Locate the cell with the specified text and output its [X, Y] center coordinate. 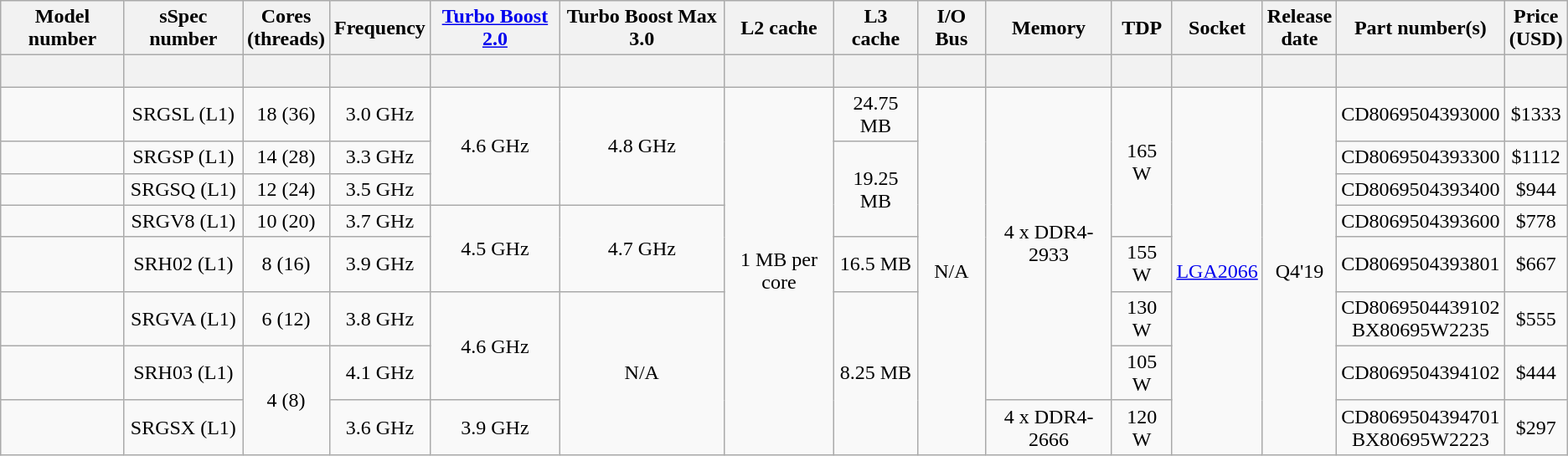
4 x DDR4-2666 [1049, 427]
Cores(threads) [286, 28]
L2 cache [779, 28]
24.75 MB [876, 114]
CD8069504394102 [1421, 373]
CD8069504393801 [1421, 264]
Q4'19 [1299, 271]
SRGV8 (L1) [183, 221]
LGA2066 [1217, 271]
3.7 GHz [379, 221]
3.6 GHz [379, 427]
CD8069504394701BX80695W2223 [1421, 427]
CD8069504393300 [1421, 157]
3.5 GHz [379, 189]
sSpec number [183, 28]
$667 [1536, 264]
Turbo Boost Max 3.0 [642, 28]
120 W [1142, 427]
14 (28) [286, 157]
SRGSP (L1) [183, 157]
Turbo Boost 2.0 [494, 28]
165 W [1142, 162]
$1333 [1536, 114]
Memory [1049, 28]
130 W [1142, 318]
CD8069504393000 [1421, 114]
8 (16) [286, 264]
3.3 GHz [379, 157]
155 W [1142, 264]
1 MB per core [779, 271]
4.7 GHz [642, 248]
SRGSQ (L1) [183, 189]
$297 [1536, 427]
Socket [1217, 28]
Frequency [379, 28]
TDP [1142, 28]
SRGVA (L1) [183, 318]
L3 cache [876, 28]
I/O Bus [952, 28]
SRH03 (L1) [183, 373]
SRH02 (L1) [183, 264]
8.25 MB [876, 373]
$555 [1536, 318]
CD8069504393600 [1421, 221]
10 (20) [286, 221]
4.5 GHz [494, 248]
Price(USD) [1536, 28]
$944 [1536, 189]
SRGSL (L1) [183, 114]
Model number [62, 28]
CD8069504439102BX80695W2235 [1421, 318]
105 W [1142, 373]
$778 [1536, 221]
3.0 GHz [379, 114]
3.8 GHz [379, 318]
4 (8) [286, 400]
4.8 GHz [642, 146]
CD8069504393400 [1421, 189]
Part number(s) [1421, 28]
$444 [1536, 373]
4.1 GHz [379, 373]
19.25 MB [876, 189]
16.5 MB [876, 264]
6 (12) [286, 318]
Releasedate [1299, 28]
$1112 [1536, 157]
SRGSX (L1) [183, 427]
4 x DDR4-2933 [1049, 243]
12 (24) [286, 189]
18 (36) [286, 114]
